Determine the [X, Y] coordinate at the center of the cell enclosing the given text.  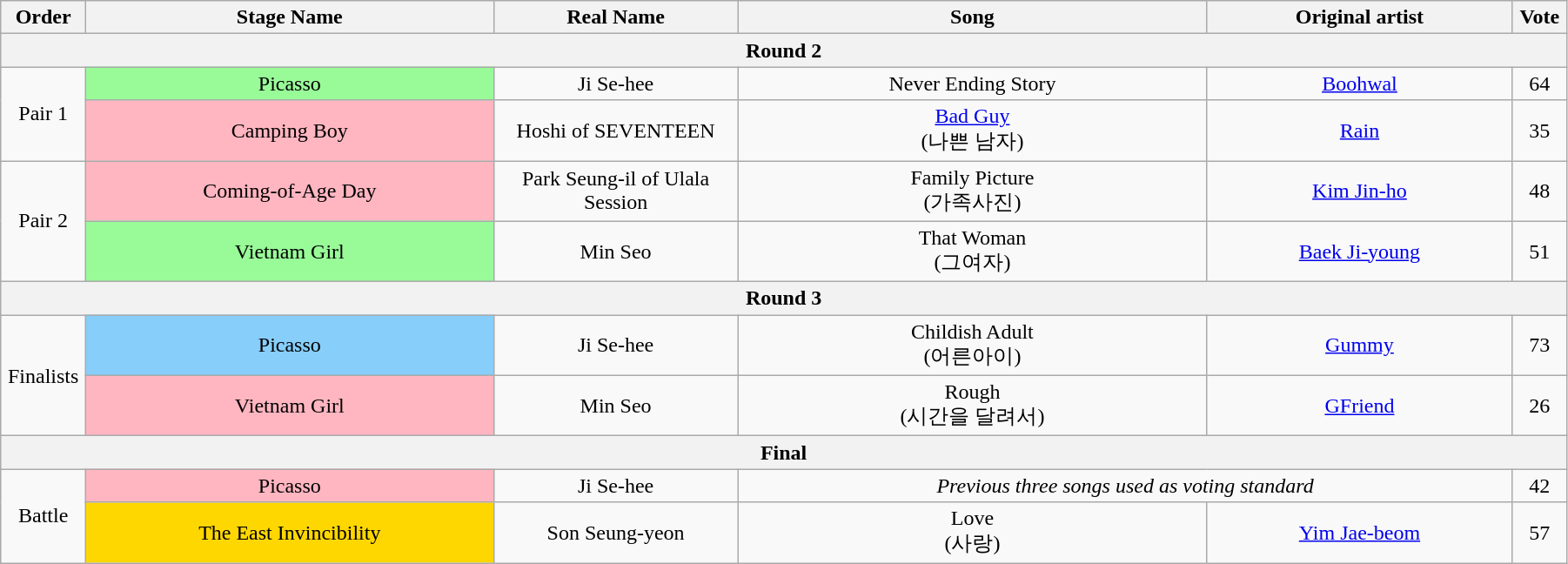
Bad Guy(나쁜 남자) [973, 131]
Family Picture(가족사진) [973, 191]
Pair 1 [44, 114]
Hoshi of SEVENTEEN [616, 131]
Coming-of-Age Day [290, 191]
Finalists [44, 376]
Gummy [1359, 346]
Stage Name [290, 17]
Battle [44, 516]
Order [44, 17]
Camping Boy [290, 131]
GFriend [1359, 406]
Previous three songs used as voting standard [1125, 486]
Baek Ji-young [1359, 252]
Round 2 [784, 50]
Childish Adult(어른아이) [973, 346]
Son Seung-yeon [616, 533]
64 [1539, 84]
Rain [1359, 131]
The East Invincibility [290, 533]
35 [1539, 131]
Never Ending Story [973, 84]
Love(사랑) [973, 533]
57 [1539, 533]
Yim Jae-beom [1359, 533]
42 [1539, 486]
Original artist [1359, 17]
Kim Jin-ho [1359, 191]
Song [973, 17]
Pair 2 [44, 221]
73 [1539, 346]
Real Name [616, 17]
48 [1539, 191]
26 [1539, 406]
51 [1539, 252]
Rough (시간을 달려서) [973, 406]
Round 3 [784, 299]
Vote [1539, 17]
Boohwal [1359, 84]
Final [784, 453]
That Woman(그여자) [973, 252]
Park Seung-il of Ulala Session [616, 191]
